Search for the cell housing the specified text and yield its (X, Y) center coordinate. 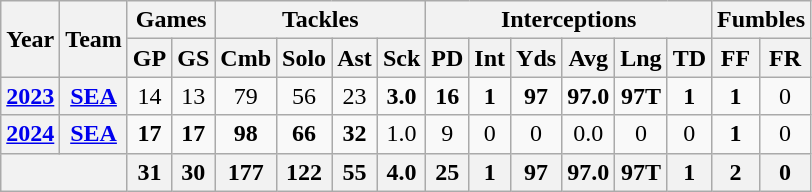
25 (448, 172)
30 (194, 172)
2023 (30, 96)
GP (149, 58)
Yds (536, 58)
Solo (304, 58)
14 (149, 96)
3.0 (401, 96)
Cmb (246, 58)
FR (784, 58)
122 (304, 172)
66 (304, 134)
Int (490, 58)
9 (448, 134)
32 (355, 134)
Year (30, 39)
0.0 (588, 134)
4.0 (401, 172)
Ast (355, 58)
TD (689, 58)
2 (736, 172)
55 (355, 172)
98 (246, 134)
1.0 (401, 134)
GS (194, 58)
13 (194, 96)
PD (448, 58)
Lng (641, 58)
31 (149, 172)
79 (246, 96)
FF (736, 58)
177 (246, 172)
Team (94, 39)
Interceptions (569, 20)
Fumbles (762, 20)
Games (170, 20)
Sck (401, 58)
Tackles (320, 20)
Avg (588, 58)
23 (355, 96)
16 (448, 96)
2024 (30, 134)
56 (304, 96)
